Extract the [x, y] coordinate from the center of the cell holding the provided text.  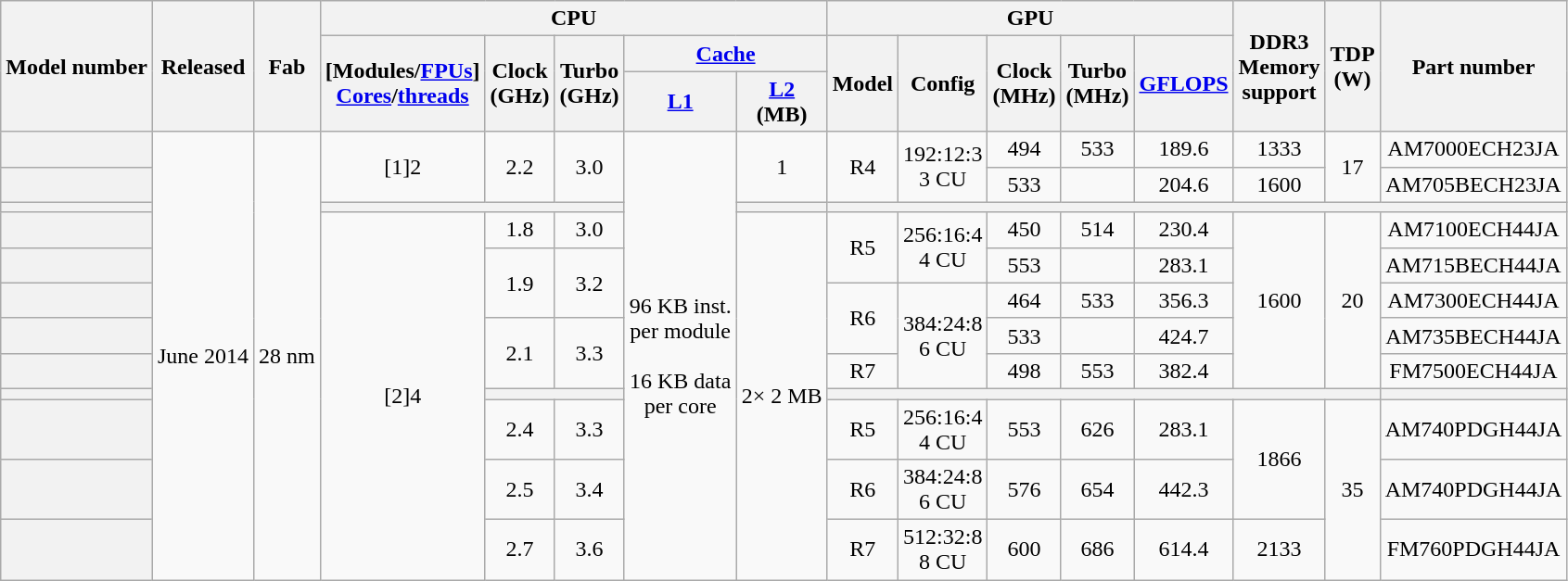
FM760PDGH44JA [1473, 550]
512:32:88 CU [943, 550]
2.2 [519, 167]
[2]4 [402, 397]
514 [1098, 230]
Part number [1473, 67]
Model [862, 83]
96 KB inst.per module16 KB dataper core [681, 356]
GPU [1030, 19]
AM715BECH44JA [1473, 265]
Cache [725, 54]
2.7 [519, 550]
2.5 [519, 489]
576 [1024, 489]
AM735BECH44JA [1473, 335]
FM7500ECH44JA [1473, 371]
1333 [1280, 149]
AM7300ECH44JA [1473, 300]
1866 [1280, 459]
654 [1098, 489]
230.4 [1183, 230]
192:12:33 CU [943, 167]
Turbo(GHz) [590, 83]
2133 [1280, 550]
1 [782, 167]
3.6 [590, 550]
498 [1024, 371]
Clock(MHz) [1024, 83]
614.4 [1183, 550]
626 [1098, 428]
494 [1024, 149]
3.4 [590, 489]
AM705BECH23JA [1473, 184]
1.8 [519, 230]
Released [202, 67]
28 nm [287, 356]
Clock(GHz) [519, 83]
L2(MB) [782, 102]
TDP(W) [1352, 67]
600 [1024, 550]
AM7100ECH44JA [1473, 230]
20 [1352, 300]
AM7000ECH23JA [1473, 149]
Turbo(MHz) [1098, 83]
204.6 [1183, 184]
CPU [573, 19]
L1 [681, 102]
356.3 [1183, 300]
[Modules/FPUs]Cores/threads [402, 83]
Fab [287, 67]
[1]2 [402, 167]
R4 [862, 167]
382.4 [1183, 371]
35 [1352, 489]
686 [1098, 550]
2× 2 MB [782, 397]
442.3 [1183, 489]
2.1 [519, 353]
DDR3Memorysupport [1280, 67]
424.7 [1183, 335]
GFLOPS [1183, 83]
1.9 [519, 283]
3.2 [590, 283]
17 [1352, 167]
464 [1024, 300]
2.4 [519, 428]
189.6 [1183, 149]
Model number [77, 67]
450 [1024, 230]
June 2014 [202, 356]
Config [943, 83]
